For the text-containing cell, return its midpoint in (x, y) coordinate format. 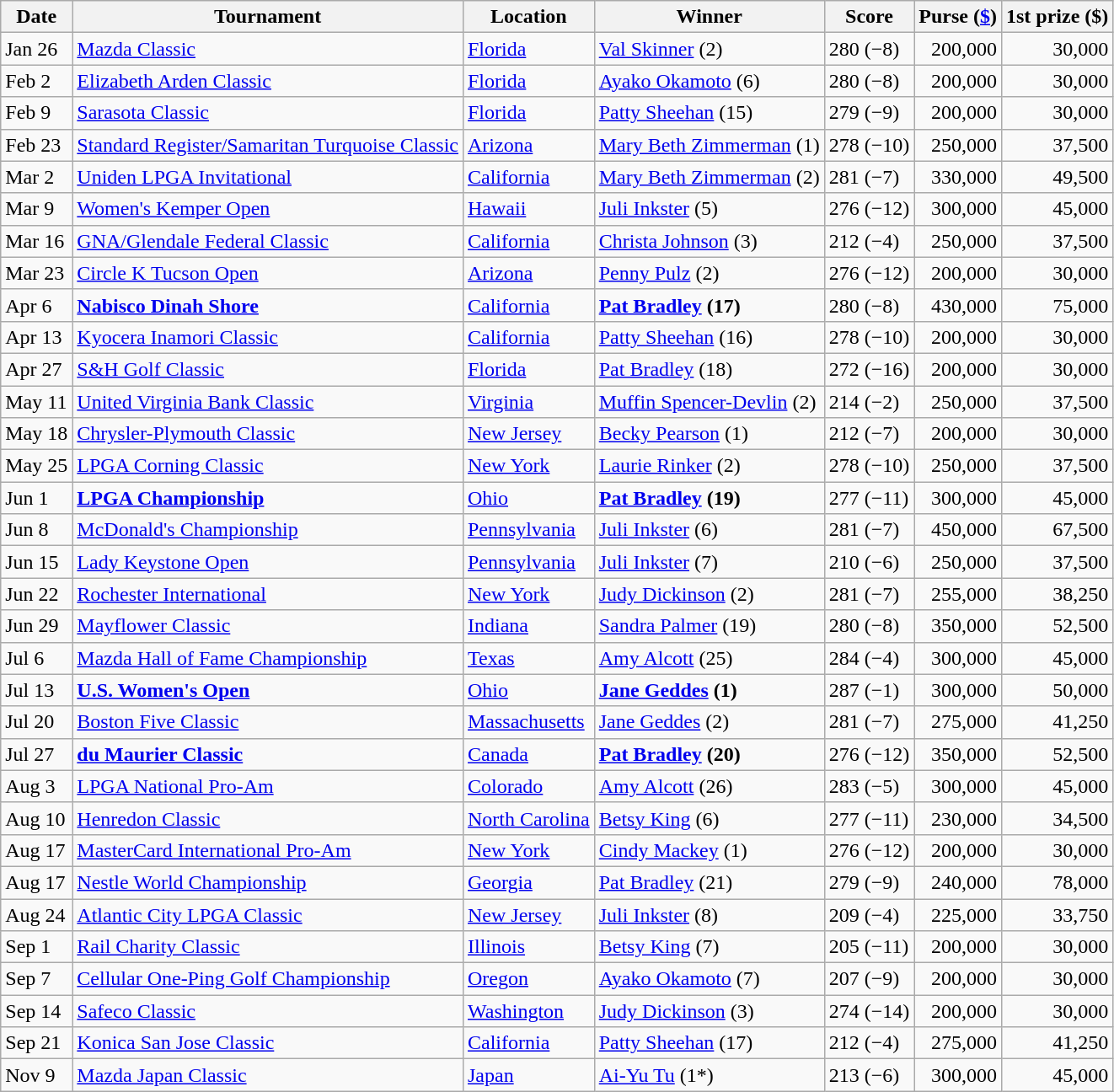
Circle K Tucson Open (268, 273)
209 (−4) (870, 914)
Sep 21 (37, 1043)
Muffin Spencer-Devlin (2) (710, 402)
Juli Inkster (6) (710, 530)
Jun 29 (37, 626)
225,000 (958, 914)
213 (−6) (870, 1075)
Mazda Hall of Fame Championship (268, 658)
Penny Pulz (2) (710, 273)
du Maurier Classic (268, 754)
Colorado (528, 786)
Feb 2 (37, 81)
49,500 (1057, 177)
Juli Inkster (7) (710, 562)
Patty Sheehan (15) (710, 113)
Becky Pearson (1) (710, 434)
Laurie Rinker (2) (710, 466)
Jun 15 (37, 562)
207 (−9) (870, 979)
Uniden LPGA Invitational (268, 177)
284 (−4) (870, 658)
Amy Alcott (25) (710, 658)
Val Skinner (2) (710, 49)
Ayako Okamoto (7) (710, 979)
Japan (528, 1075)
Ayako Okamoto (6) (710, 81)
Jul 20 (37, 722)
Patty Sheehan (16) (710, 337)
Jane Geddes (1) (710, 690)
Washington (528, 1011)
240,000 (958, 882)
Patty Sheehan (17) (710, 1043)
Apr 6 (37, 305)
Feb 9 (37, 113)
Sep 14 (37, 1011)
230,000 (958, 818)
Canada (528, 754)
Jun 8 (37, 530)
Nestle World Championship (268, 882)
Elizabeth Arden Classic (268, 81)
GNA/Glendale Federal Classic (268, 241)
Pat Bradley (18) (710, 369)
Cellular One-Ping Golf Championship (268, 979)
Feb 23 (37, 145)
Purse ($) (958, 17)
Amy Alcott (26) (710, 786)
Pat Bradley (17) (710, 305)
Safeco Classic (268, 1011)
United Virginia Bank Classic (268, 402)
Mar 2 (37, 177)
Lady Keystone Open (268, 562)
Aug 24 (37, 914)
Mazda Classic (268, 49)
450,000 (958, 530)
Jan 26 (37, 49)
Mar 23 (37, 273)
Rochester International (268, 594)
330,000 (958, 177)
78,000 (1057, 882)
Sep 1 (37, 947)
Aug 3 (37, 786)
LPGA National Pro-Am (268, 786)
Virginia (528, 402)
Tournament (268, 17)
Aug 10 (37, 818)
Cindy Mackey (1) (710, 850)
Rail Charity Classic (268, 947)
Sep 7 (37, 979)
Mary Beth Zimmerman (1) (710, 145)
May 11 (37, 402)
Mary Beth Zimmerman (2) (710, 177)
Sandra Palmer (19) (710, 626)
Christa Johnson (3) (710, 241)
Betsy King (7) (710, 947)
Atlantic City LPGA Classic (268, 914)
Jul 13 (37, 690)
Mayflower Classic (268, 626)
1st prize ($) (1057, 17)
Apr 27 (37, 369)
Date (37, 17)
U.S. Women's Open (268, 690)
38,250 (1057, 594)
Chrysler-Plymouth Classic (268, 434)
75,000 (1057, 305)
Location (528, 17)
Judy Dickinson (3) (710, 1011)
Hawaii (528, 209)
May 18 (37, 434)
Jul 6 (37, 658)
Juli Inkster (5) (710, 209)
Pat Bradley (19) (710, 498)
210 (−6) (870, 562)
Juli Inkster (8) (710, 914)
Texas (528, 658)
205 (−11) (870, 947)
Mazda Japan Classic (268, 1075)
Nov 9 (37, 1075)
Apr 13 (37, 337)
LPGA Championship (268, 498)
Henredon Classic (268, 818)
272 (−16) (870, 369)
214 (−2) (870, 402)
Mar 9 (37, 209)
33,750 (1057, 914)
274 (−14) (870, 1011)
North Carolina (528, 818)
287 (−1) (870, 690)
McDonald's Championship (268, 530)
283 (−5) (870, 786)
Score (870, 17)
50,000 (1057, 690)
Indiana (528, 626)
Women's Kemper Open (268, 209)
Jul 27 (37, 754)
Mar 16 (37, 241)
Jun 22 (37, 594)
Illinois (528, 947)
Jun 1 (37, 498)
Kyocera Inamori Classic (268, 337)
Georgia (528, 882)
Nabisco Dinah Shore (268, 305)
Pat Bradley (20) (710, 754)
Betsy King (6) (710, 818)
LPGA Corning Classic (268, 466)
Standard Register/Samaritan Turquoise Classic (268, 145)
MasterCard International Pro-Am (268, 850)
255,000 (958, 594)
Sarasota Classic (268, 113)
Winner (710, 17)
Ai-Yu Tu (1*) (710, 1075)
212 (−7) (870, 434)
Judy Dickinson (2) (710, 594)
Jane Geddes (2) (710, 722)
Oregon (528, 979)
Boston Five Classic (268, 722)
May 25 (37, 466)
430,000 (958, 305)
Massachusetts (528, 722)
S&H Golf Classic (268, 369)
67,500 (1057, 530)
Konica San Jose Classic (268, 1043)
Pat Bradley (21) (710, 882)
34,500 (1057, 818)
